Determine the [X, Y] coordinate at the center of the cell enclosing the given text.  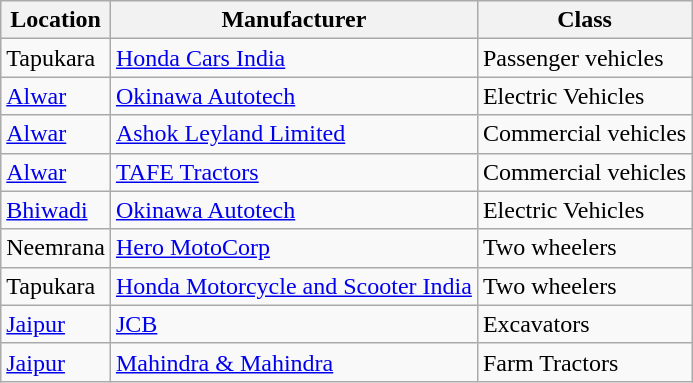
Excavators [584, 324]
Mahindra & Mahindra [294, 362]
Farm Tractors [584, 362]
Hero MotoCorp [294, 248]
Ashok Leyland Limited [294, 134]
Neemrana [56, 248]
Manufacturer [294, 20]
Honda Motorcycle and Scooter India [294, 286]
TAFE Tractors [294, 172]
Location [56, 20]
Class [584, 20]
JCB [294, 324]
Bhiwadi [56, 210]
Passenger vehicles [584, 58]
Honda Cars India [294, 58]
